Determine the (X, Y) coordinate at the center of the cell enclosing the given text.  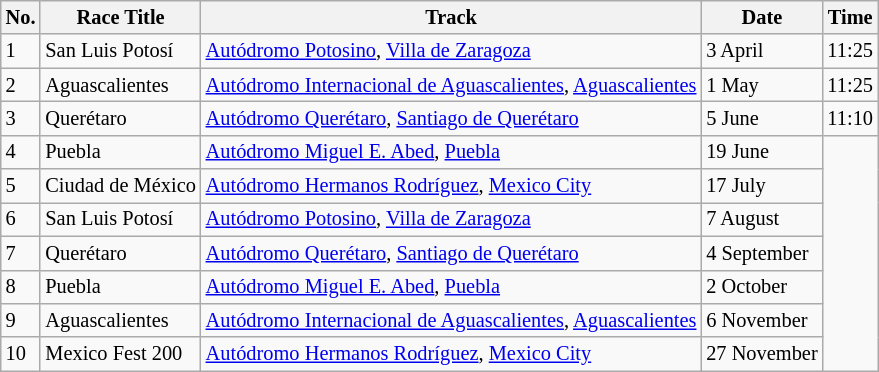
1 May (762, 85)
6 (21, 219)
17 July (762, 186)
4 (21, 152)
7 August (762, 219)
Track (452, 17)
11:10 (850, 118)
7 (21, 253)
Date (762, 17)
5 June (762, 118)
6 November (762, 320)
4 September (762, 253)
1 (21, 51)
Time (850, 17)
5 (21, 186)
3 April (762, 51)
27 November (762, 354)
No. (21, 17)
19 June (762, 152)
10 (21, 354)
2 October (762, 287)
8 (21, 287)
3 (21, 118)
9 (21, 320)
2 (21, 85)
Race Title (120, 17)
Mexico Fest 200 (120, 354)
Ciudad de México (120, 186)
